Determine the [X, Y] coordinate at the center of the cell enclosing the given text.  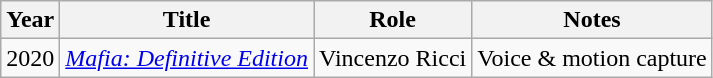
Title [187, 20]
Role [393, 20]
Mafia: Definitive Edition [187, 58]
Vincenzo Ricci [393, 58]
Notes [592, 20]
Voice & motion capture [592, 58]
Year [30, 20]
2020 [30, 58]
